From the cell containing the given text, extract its center point as [x, y] coordinate. 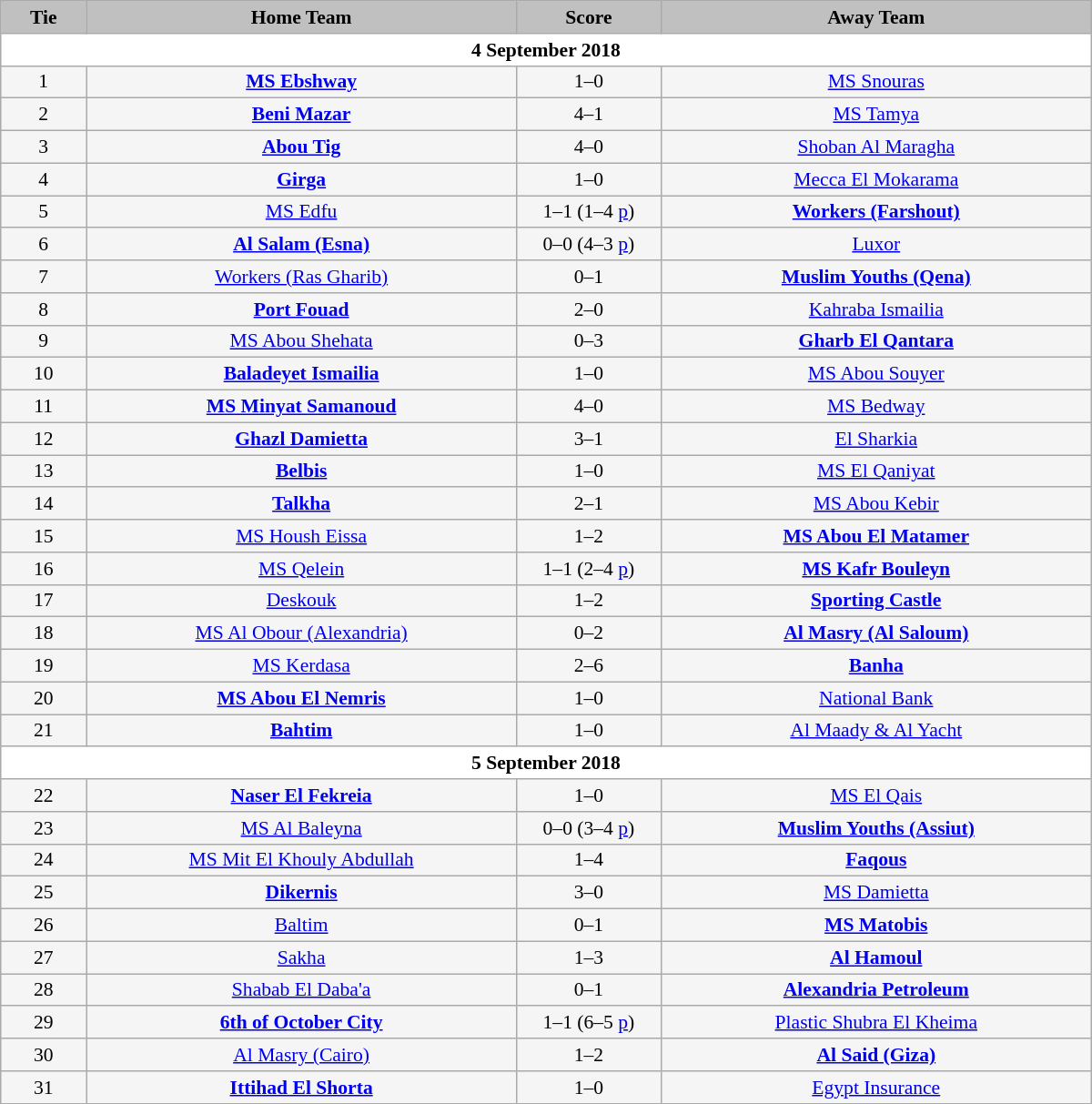
Sporting Castle [875, 601]
29 [44, 1023]
Deskouk [302, 601]
25 [44, 893]
Sakha [302, 957]
Faqous [875, 860]
Baltim [302, 926]
MS Tamya [875, 115]
0–3 [590, 341]
Abou Tig [302, 147]
1–1 (1–4 p) [590, 212]
4 [44, 179]
4–1 [590, 115]
28 [44, 990]
6 [44, 245]
Tie [44, 17]
0–2 [590, 633]
MS Abou Kebir [875, 504]
Talkha [302, 504]
MS Bedway [875, 407]
MS Abou Shehata [302, 341]
El Sharkia [875, 439]
5 [44, 212]
Home Team [302, 17]
Naser El Fekreia [302, 795]
2–0 [590, 309]
8 [44, 309]
Plastic Shubra El Kheima [875, 1023]
23 [44, 828]
2–1 [590, 504]
21 [44, 731]
MS Al Baleyna [302, 828]
18 [44, 633]
MS Matobis [875, 926]
27 [44, 957]
Score [590, 17]
Beni Mazar [302, 115]
7 [44, 277]
MS Edfu [302, 212]
15 [44, 536]
MS Minyat Samanoud [302, 407]
3–0 [590, 893]
Belbis [302, 471]
Baladeyet Ismailia [302, 374]
24 [44, 860]
Shoban Al Maragha [875, 147]
MS Kerdasa [302, 666]
Al Masry (Cairo) [302, 1055]
Gharb El Qantara [875, 341]
17 [44, 601]
MS El Qais [875, 795]
National Bank [875, 698]
Muslim Youths (Qena) [875, 277]
30 [44, 1055]
16 [44, 569]
Ghazl Damietta [302, 439]
1–1 (2–4 p) [590, 569]
Workers (Farshout) [875, 212]
3–1 [590, 439]
3 [44, 147]
1 [44, 82]
Banha [875, 666]
MS Abou El Nemris [302, 698]
Mecca El Mokarama [875, 179]
0–0 (3–4 p) [590, 828]
Al Salam (Esna) [302, 245]
MS El Qaniyat [875, 471]
0–0 (4–3 p) [590, 245]
MS Snouras [875, 82]
MS Kafr Bouleyn [875, 569]
11 [44, 407]
Girga [302, 179]
Egypt Insurance [875, 1088]
Port Fouad [302, 309]
MS Qelein [302, 569]
Al Said (Giza) [875, 1055]
14 [44, 504]
6th of October City [302, 1023]
Luxor [875, 245]
MS Abou Souyer [875, 374]
MS Mit El Khouly Abdullah [302, 860]
Shabab El Daba'a [302, 990]
4 September 2018 [546, 50]
2–6 [590, 666]
MS Abou El Matamer [875, 536]
Al Maady & Al Yacht [875, 731]
MS Housh Eissa [302, 536]
12 [44, 439]
Bahtim [302, 731]
Dikernis [302, 893]
5 September 2018 [546, 764]
Away Team [875, 17]
13 [44, 471]
MS Al Obour (Alexandria) [302, 633]
26 [44, 926]
Al Hamoul [875, 957]
9 [44, 341]
2 [44, 115]
MS Damietta [875, 893]
Al Masry (Al Saloum) [875, 633]
1–3 [590, 957]
20 [44, 698]
Kahraba Ismailia [875, 309]
Muslim Youths (Assiut) [875, 828]
22 [44, 795]
MS Ebshway [302, 82]
1–4 [590, 860]
Alexandria Petroleum [875, 990]
1–1 (6–5 p) [590, 1023]
19 [44, 666]
31 [44, 1088]
Workers (Ras Gharib) [302, 277]
10 [44, 374]
Ittihad El Shorta [302, 1088]
